Locate the cell with the specified text and output its [x, y] center coordinate. 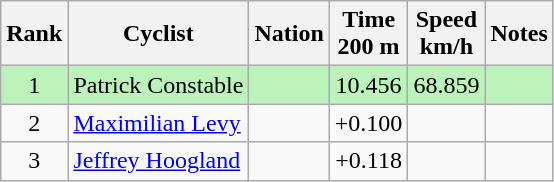
Cyclist [158, 34]
10.456 [368, 85]
2 [34, 123]
Time200 m [368, 34]
3 [34, 161]
Patrick Constable [158, 85]
Nation [289, 34]
+0.100 [368, 123]
+0.118 [368, 161]
Speedkm/h [446, 34]
Rank [34, 34]
Maximilian Levy [158, 123]
1 [34, 85]
68.859 [446, 85]
Notes [519, 34]
Jeffrey Hoogland [158, 161]
